From the cell containing the given text, extract its center point as [x, y] coordinate. 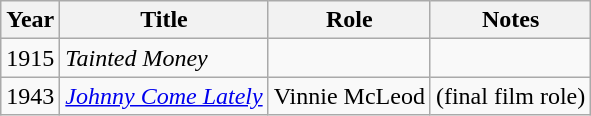
(final film role) [510, 96]
Tainted Money [164, 58]
Title [164, 20]
1943 [30, 96]
1915 [30, 58]
Notes [510, 20]
Vinnie McLeod [349, 96]
Role [349, 20]
Year [30, 20]
Johnny Come Lately [164, 96]
